From the cell containing the given text, extract its center point as [X, Y] coordinate. 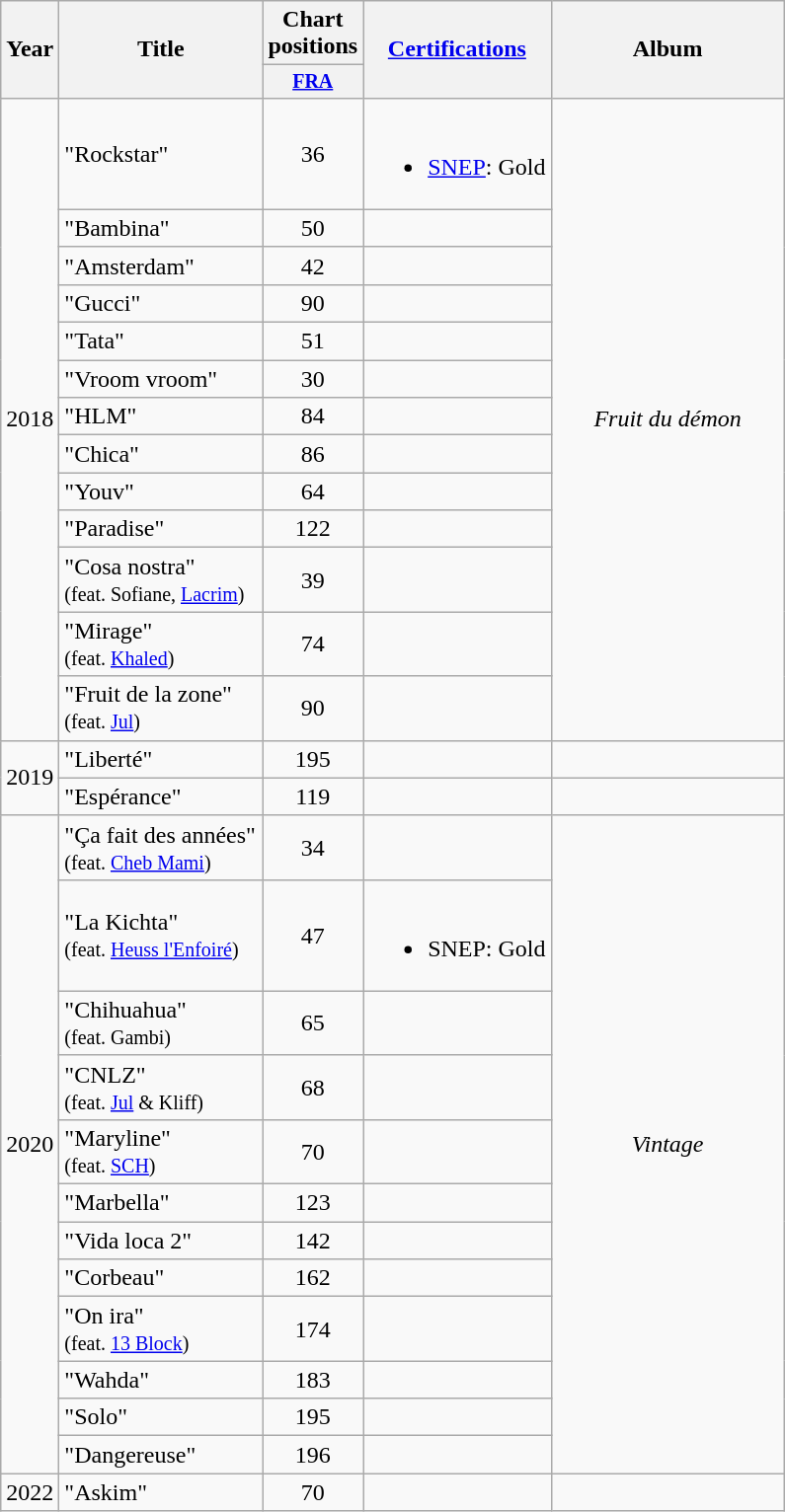
142 [313, 1241]
86 [313, 454]
162 [313, 1278]
"Askim" [161, 1492]
2018 [30, 418]
2020 [30, 1145]
174 [313, 1328]
119 [313, 796]
51 [313, 341]
Title [161, 49]
"CNLZ"(feat. Jul & Kliff) [161, 1088]
30 [313, 379]
"Dangereuse" [161, 1455]
"Paradise" [161, 529]
122 [313, 529]
2019 [30, 778]
"Chihuahua"(feat. Gambi) [161, 1022]
"Corbeau" [161, 1278]
196 [313, 1455]
"Marbella" [161, 1203]
"Rockstar" [161, 154]
"Tata" [161, 341]
Certifications [457, 49]
"La Kichta"(feat. Heuss l'Enfoiré) [161, 936]
"Maryline"(feat. SCH) [161, 1151]
"Liberté" [161, 759]
68 [313, 1088]
"Mirage"(feat. Khaled) [161, 643]
Fruit du démon [667, 418]
2022 [30, 1492]
Album [667, 49]
"On ira"(feat. 13 Block) [161, 1328]
Chart positions [313, 34]
"Cosa nostra"(feat. Sofiane, Lacrim) [161, 580]
42 [313, 265]
65 [313, 1022]
"Espérance" [161, 796]
"Youv" [161, 491]
36 [313, 154]
"Vroom vroom" [161, 379]
Vintage [667, 1145]
"Amsterdam" [161, 265]
"Wahda" [161, 1380]
50 [313, 228]
Year [30, 49]
123 [313, 1203]
84 [313, 416]
FRA [313, 81]
"Fruit de la zone"(feat. Jul) [161, 709]
"Vida loca 2" [161, 1241]
34 [313, 847]
"Gucci" [161, 303]
"HLM" [161, 416]
39 [313, 580]
"Solo" [161, 1417]
"Ça fait des années"(feat. Cheb Mami) [161, 847]
47 [313, 936]
64 [313, 491]
"Chica" [161, 454]
74 [313, 643]
183 [313, 1380]
"Bambina" [161, 228]
